Determine the (X, Y) coordinate at the center of the cell enclosing the given text.  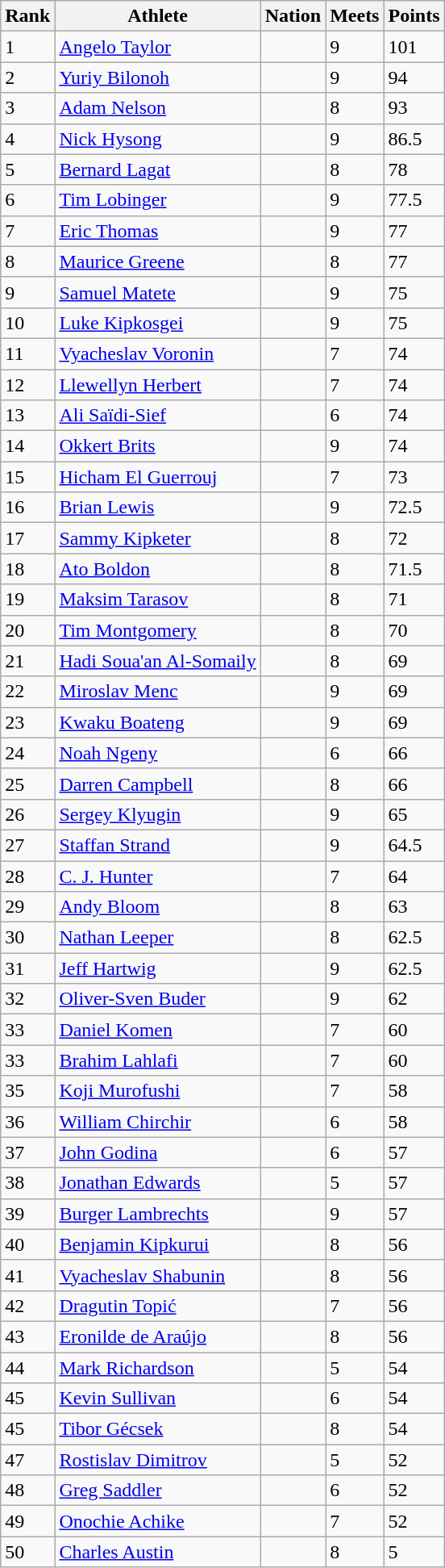
70 (414, 630)
24 (27, 753)
22 (27, 692)
Bernard Lagat (158, 169)
Miroslav Menc (158, 692)
32 (27, 999)
48 (27, 1491)
Athlete (158, 16)
Okkert Brits (158, 446)
11 (27, 353)
94 (414, 77)
42 (27, 1306)
Vyacheslav Voronin (158, 353)
Points (414, 16)
Daniel Komen (158, 1030)
Burger Lambrechts (158, 1214)
Eric Thomas (158, 231)
30 (27, 938)
Noah Ngeny (158, 753)
Andy Bloom (158, 907)
Onochie Achike (158, 1521)
Ato Boldon (158, 569)
63 (414, 907)
John Godina (158, 1152)
21 (27, 661)
20 (27, 630)
Darren Campbell (158, 784)
Samuel Matete (158, 292)
62 (414, 999)
64.5 (414, 845)
28 (27, 876)
Kwaku Boateng (158, 722)
29 (27, 907)
41 (27, 1275)
64 (414, 876)
35 (27, 1091)
Adam Nelson (158, 108)
2 (27, 77)
86.5 (414, 139)
Ali Saïdi-Sief (158, 416)
73 (414, 477)
Maksim Tarasov (158, 600)
Angelo Taylor (158, 47)
Hicham El Guerrouj (158, 477)
Tim Lobinger (158, 200)
Sammy Kipketer (158, 538)
Eronilde de Araújo (158, 1336)
50 (27, 1552)
Kevin Sullivan (158, 1399)
Sergey Klyugin (158, 814)
14 (27, 446)
25 (27, 784)
37 (27, 1152)
Tibor Gécsek (158, 1429)
19 (27, 600)
Hadi Soua'an Al-Somaily (158, 661)
Mark Richardson (158, 1368)
4 (27, 139)
Nathan Leeper (158, 938)
Oliver-Sven Buder (158, 999)
Vyacheslav Shabunin (158, 1275)
18 (27, 569)
16 (27, 508)
49 (27, 1521)
Llewellyn Herbert (158, 385)
Greg Saddler (158, 1491)
Nick Hysong (158, 139)
Rank (27, 16)
Yuriy Bilonoh (158, 77)
12 (27, 385)
93 (414, 108)
101 (414, 47)
36 (27, 1122)
1 (27, 47)
Jeff Hartwig (158, 968)
Koji Murofushi (158, 1091)
Brahim Lahlafi (158, 1060)
Benjamin Kipkurui (158, 1244)
Luke Kipkosgei (158, 323)
47 (27, 1460)
Meets (355, 16)
17 (27, 538)
Nation (293, 16)
William Chirchir (158, 1122)
43 (27, 1336)
C. J. Hunter (158, 876)
Tim Montgomery (158, 630)
78 (414, 169)
72 (414, 538)
71 (414, 600)
10 (27, 323)
Rostislav Dimitrov (158, 1460)
65 (414, 814)
Charles Austin (158, 1552)
26 (27, 814)
15 (27, 477)
71.5 (414, 569)
Maurice Greene (158, 261)
40 (27, 1244)
Dragutin Topić (158, 1306)
31 (27, 968)
3 (27, 108)
44 (27, 1368)
Jonathan Edwards (158, 1183)
27 (27, 845)
23 (27, 722)
39 (27, 1214)
13 (27, 416)
38 (27, 1183)
77.5 (414, 200)
72.5 (414, 508)
Brian Lewis (158, 508)
Staffan Strand (158, 845)
